Locate the cell with the specified text and output its [X, Y] center coordinate. 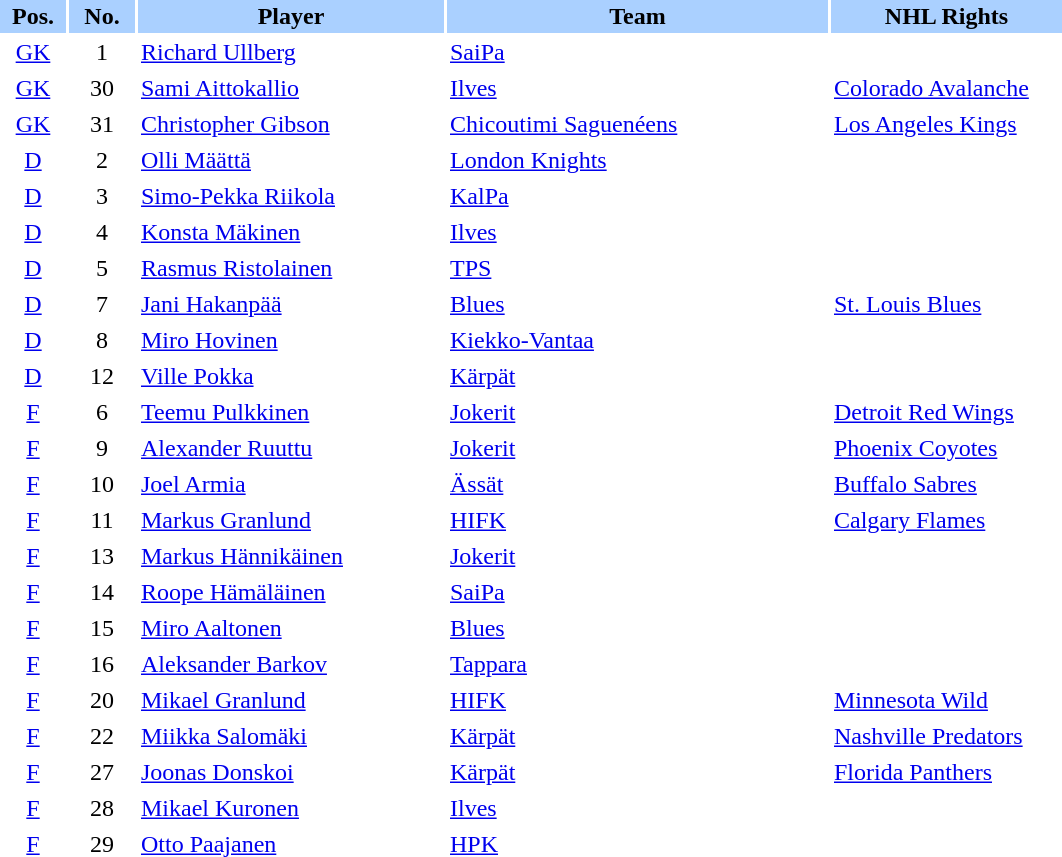
Jani Hakanpää [291, 304]
London Knights [638, 160]
10 [102, 484]
14 [102, 592]
9 [102, 448]
6 [102, 412]
Nashville Predators [946, 736]
Roope Hämäläinen [291, 592]
28 [102, 808]
Joonas Donskoi [291, 772]
3 [102, 196]
13 [102, 556]
Player [291, 16]
St. Louis Blues [946, 304]
Mikael Granlund [291, 700]
Simo-Pekka Riikola [291, 196]
8 [102, 340]
12 [102, 376]
16 [102, 664]
Buffalo Sabres [946, 484]
Detroit Red Wings [946, 412]
27 [102, 772]
Markus Hännikäinen [291, 556]
Phoenix Coyotes [946, 448]
Calgary Flames [946, 520]
Teemu Pulkkinen [291, 412]
11 [102, 520]
Los Angeles Kings [946, 124]
Minnesota Wild [946, 700]
Florida Panthers [946, 772]
15 [102, 628]
Mikael Kuronen [291, 808]
No. [102, 16]
KalPa [638, 196]
Markus Granlund [291, 520]
5 [102, 268]
Olli Määttä [291, 160]
7 [102, 304]
2 [102, 160]
Colorado Avalanche [946, 88]
30 [102, 88]
Rasmus Ristolainen [291, 268]
Chicoutimi Saguenéens [638, 124]
TPS [638, 268]
Ville Pokka [291, 376]
31 [102, 124]
Aleksander Barkov [291, 664]
20 [102, 700]
4 [102, 232]
Christopher Gibson [291, 124]
Pos. [33, 16]
Joel Armia [291, 484]
1 [102, 52]
Sami Aittokallio [291, 88]
NHL Rights [946, 16]
Richard Ullberg [291, 52]
Miikka Salomäki [291, 736]
Ässät [638, 484]
Konsta Mäkinen [291, 232]
Alexander Ruuttu [291, 448]
Kiekko-Vantaa [638, 340]
Miro Hovinen [291, 340]
Team [638, 16]
22 [102, 736]
Miro Aaltonen [291, 628]
Tappara [638, 664]
